Scan for the cell matching the given text and deliver its (X, Y) coordinate at center. 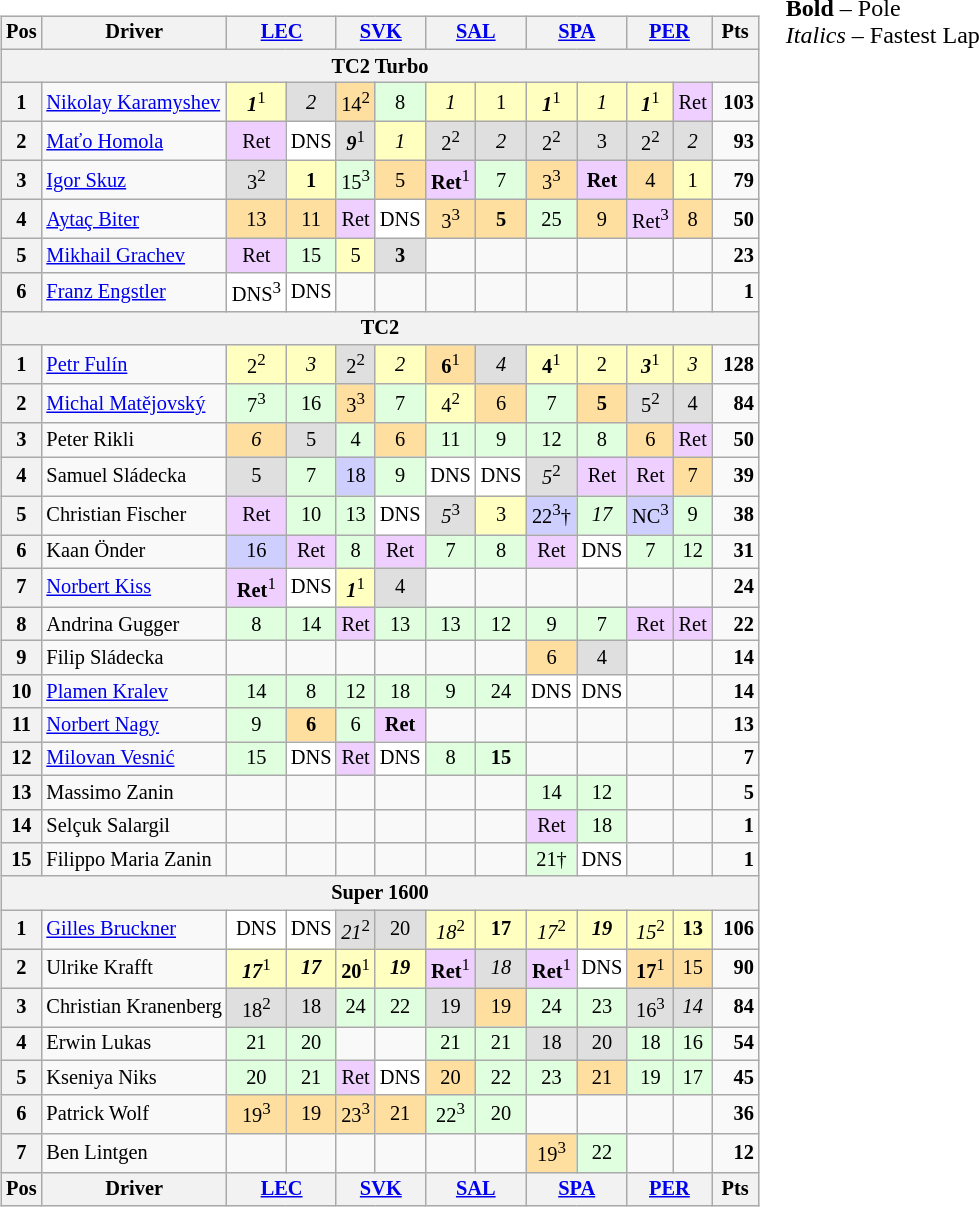
152 (650, 930)
Gilles Bruckner (134, 930)
Ret3 (650, 220)
201 (356, 968)
Selçuk Salargil (134, 826)
Franz Engstler (134, 292)
45 (736, 1078)
38 (736, 516)
Ulrike Krafft (134, 968)
61 (450, 364)
Michal Matějovský (134, 404)
Ben Lintgen (134, 1152)
39 (736, 476)
41 (551, 364)
Aytaç Biter (134, 220)
Filippo Maria Zanin (134, 860)
93 (736, 142)
Super 1600 (380, 893)
54 (736, 1044)
172 (551, 930)
53 (450, 516)
106 (736, 930)
Petr Fulín (134, 364)
Norbert Kiss (134, 588)
Samuel Sládecka (134, 476)
42 (450, 404)
Plamen Kralev (134, 691)
Milovan Vesnić (134, 759)
NC3 (650, 516)
91 (356, 142)
103 (736, 102)
Massimo Zanin (134, 792)
Erwin Lukas (134, 1044)
TC2 Turbo (380, 66)
73 (256, 404)
Christian Kranenberg (134, 1008)
25 (551, 220)
212 (356, 930)
Kseniya Niks (134, 1078)
TC2 (380, 328)
Peter Rikli (134, 440)
32 (256, 180)
Kaan Önder (134, 551)
223† (551, 516)
Christian Fischer (134, 516)
Igor Skuz (134, 180)
21† (551, 860)
Filip Sládecka (134, 658)
79 (736, 180)
142 (356, 102)
Patrick Wolf (134, 1114)
Norbert Nagy (134, 725)
DNS3 (256, 292)
163 (650, 1008)
Maťo Homola (134, 142)
Andrina Gugger (134, 624)
128 (736, 364)
233 (356, 1114)
Mikhail Grachev (134, 256)
223 (450, 1114)
90 (736, 968)
Nikolay Karamyshev (134, 102)
153 (356, 180)
36 (736, 1114)
